Identify which cell holds the provided text, then report its [x, y] central coordinate. 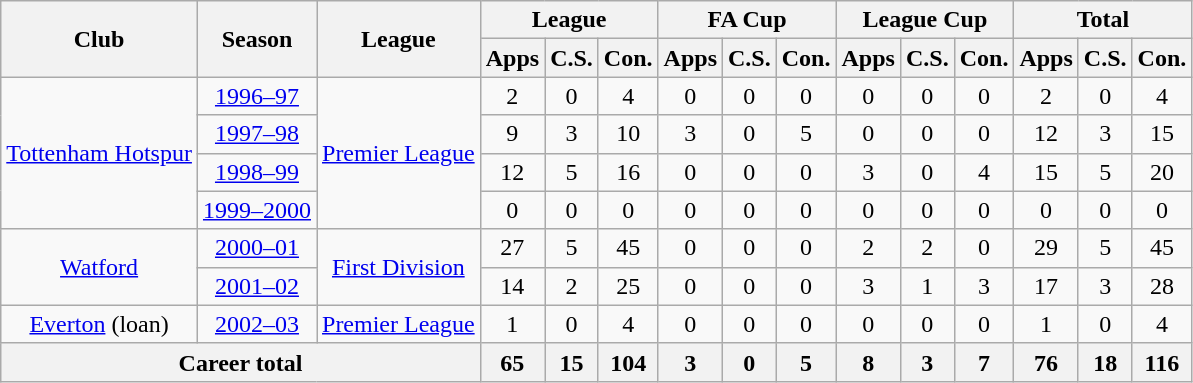
18 [1105, 362]
10 [628, 134]
Season [256, 39]
Total [1103, 20]
104 [628, 362]
76 [1046, 362]
116 [1162, 362]
65 [512, 362]
Club [100, 39]
League Cup [925, 20]
2000–01 [256, 248]
Career total [240, 362]
9 [512, 134]
FA Cup [747, 20]
Tottenham Hotspur [100, 153]
28 [1162, 286]
1997–98 [256, 134]
1999–2000 [256, 210]
14 [512, 286]
1996–97 [256, 96]
27 [512, 248]
First Division [398, 267]
2002–03 [256, 324]
Everton (loan) [100, 324]
8 [868, 362]
1998–99 [256, 172]
Watford [100, 267]
25 [628, 286]
7 [984, 362]
29 [1046, 248]
2001–02 [256, 286]
16 [628, 172]
20 [1162, 172]
17 [1046, 286]
